Detect which cell encompasses the target text, then output its [x, y] center coordinate. 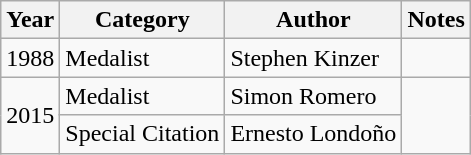
Simon Romero [314, 96]
Author [314, 20]
Notes [436, 20]
Special Citation [142, 134]
2015 [30, 115]
Category [142, 20]
1988 [30, 58]
Ernesto Londoño [314, 134]
Stephen Kinzer [314, 58]
Year [30, 20]
